Determine the [x, y] coordinate at the center of the cell enclosing the given text.  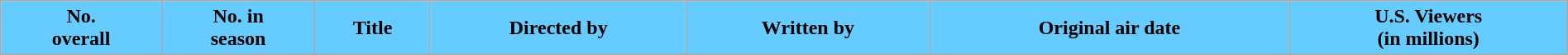
No. inseason [238, 28]
U.S. Viewers(in millions) [1428, 28]
Directed by [558, 28]
Written by [808, 28]
Title [373, 28]
Original air date [1110, 28]
No.overall [81, 28]
